Return the (X, Y) coordinate for the center point of the cell that contains the specified text.  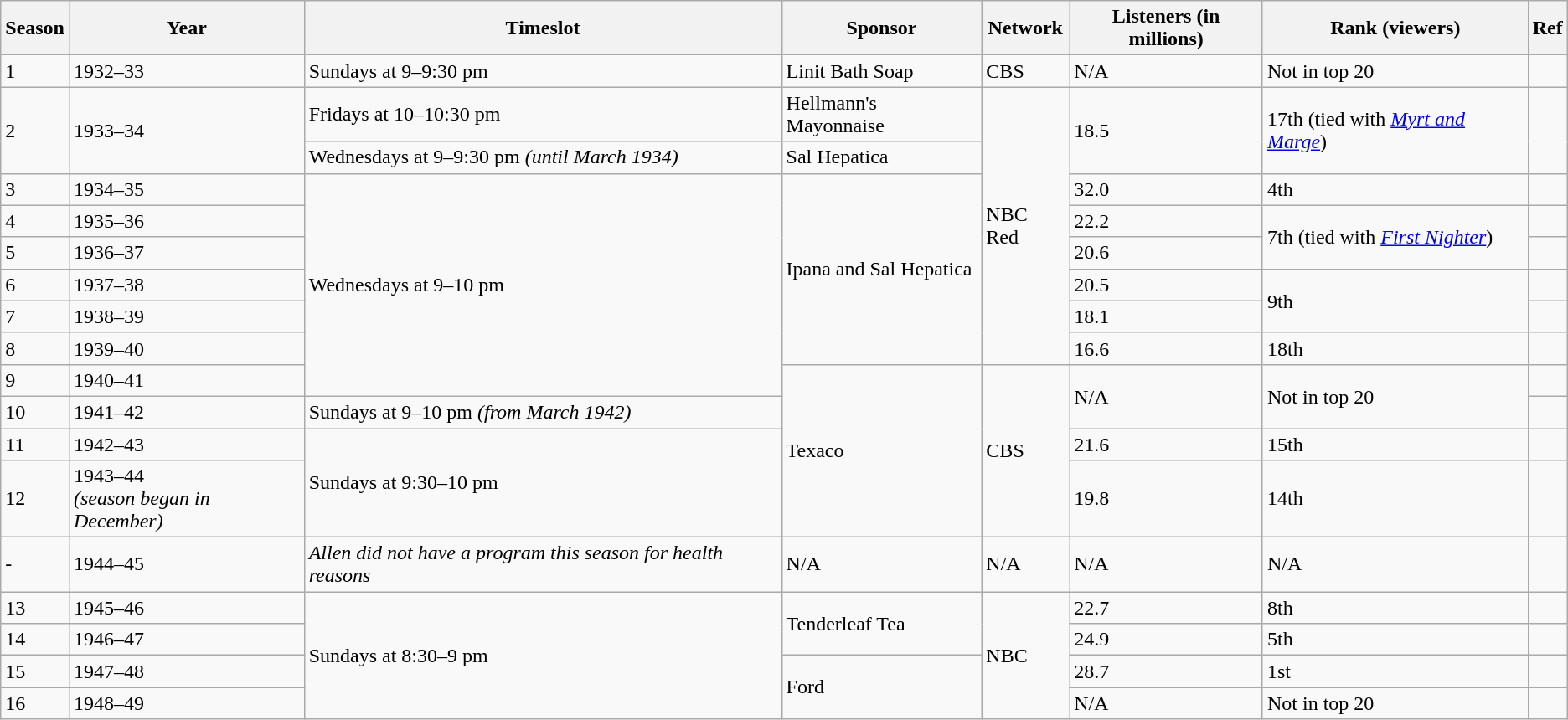
Timeslot (543, 28)
Sundays at 8:30–9 pm (543, 656)
Ford (881, 687)
Sundays at 9:30–10 pm (543, 483)
13 (35, 608)
1 (35, 71)
1935–36 (186, 221)
9 (35, 380)
28.7 (1166, 671)
9th (1395, 301)
Hellmann's Mayonnaise (881, 114)
22.2 (1166, 221)
20.6 (1166, 253)
10 (35, 412)
1942–43 (186, 445)
15th (1395, 445)
1946–47 (186, 640)
5 (35, 253)
14th (1395, 499)
Year (186, 28)
7th (tied with First Nighter) (1395, 237)
1939–40 (186, 348)
1947–48 (186, 671)
Allen did not have a program this season for health reasons (543, 564)
Network (1025, 28)
NBC (1025, 656)
1933–34 (186, 131)
1937–38 (186, 285)
Tenderleaf Tea (881, 624)
1932–33 (186, 71)
Wednesdays at 9–10 pm (543, 285)
Linit Bath Soap (881, 71)
Season (35, 28)
12 (35, 499)
11 (35, 445)
24.9 (1166, 640)
Sundays at 9–10 pm (from March 1942) (543, 412)
1948–49 (186, 703)
18.1 (1166, 316)
Ref (1548, 28)
1938–39 (186, 316)
8 (35, 348)
16.6 (1166, 348)
1936–37 (186, 253)
5th (1395, 640)
18th (1395, 348)
Texaco (881, 450)
1941–42 (186, 412)
Sal Hepatica (881, 157)
15 (35, 671)
1945–46 (186, 608)
Wednesdays at 9–9:30 pm (until March 1934) (543, 157)
4th (1395, 189)
NBC Red (1025, 226)
17th (tied with Myrt and Marge) (1395, 131)
22.7 (1166, 608)
Sponsor (881, 28)
Sundays at 9–9:30 pm (543, 71)
8th (1395, 608)
6 (35, 285)
1940–41 (186, 380)
1944–45 (186, 564)
4 (35, 221)
1943–44(season began in December) (186, 499)
Listeners (in millions) (1166, 28)
Fridays at 10–10:30 pm (543, 114)
16 (35, 703)
1st (1395, 671)
2 (35, 131)
- (35, 564)
1934–35 (186, 189)
19.8 (1166, 499)
21.6 (1166, 445)
Ipana and Sal Hepatica (881, 269)
14 (35, 640)
Rank (viewers) (1395, 28)
20.5 (1166, 285)
3 (35, 189)
7 (35, 316)
32.0 (1166, 189)
18.5 (1166, 131)
